Extract the (X, Y) coordinate from the center of the cell holding the provided text.  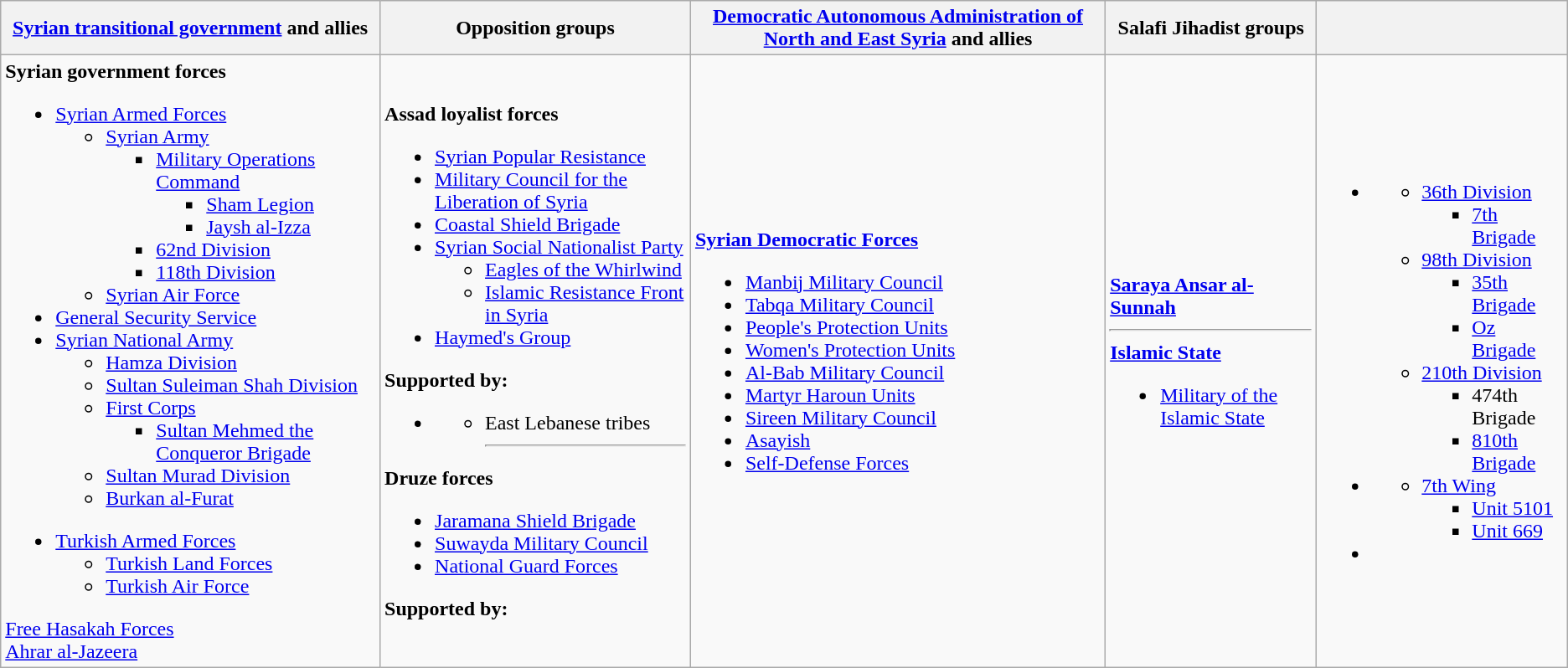
Democratic Autonomous Administration of North and East Syria and allies (898, 28)
Saraya Ansar al-Sunnah Islamic State Military of the Islamic State (1211, 362)
36th Division 7th Brigade 98th Division 35th Brigade Oz Brigade 210th Division 474th Brigade 810th Brigade 7th Wing Unit 5101 Unit 669 (1442, 362)
Opposition groups (536, 28)
Salafi Jihadist groups (1211, 28)
Syrian transitional government and allies (191, 28)
